Identify which cell holds the provided text, then report its (X, Y) central coordinate. 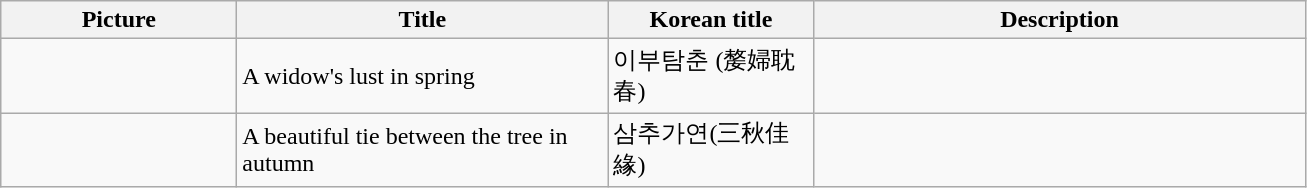
Picture (119, 20)
이부탐춘 (嫠婦耽春) (711, 76)
A widow's lust in spring (422, 76)
Title (422, 20)
Korean title (711, 20)
Description (1060, 20)
A beautiful tie between the tree in autumn (422, 150)
삼추가연(三秋佳緣) (711, 150)
